Output the [X, Y] coordinate of the center of the cell containing the given text.  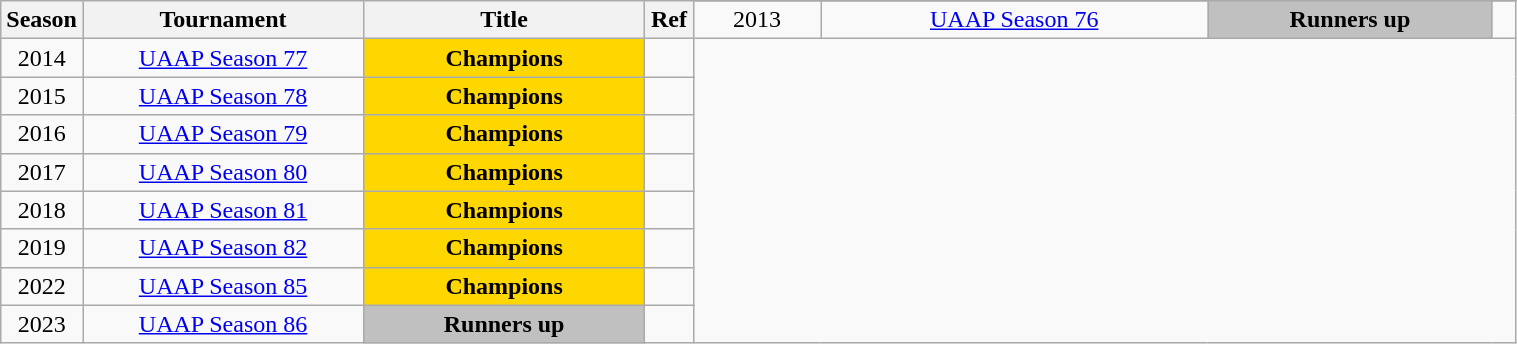
UAAP Season 86 [222, 324]
UAAP Season 81 [222, 210]
Title [504, 20]
2022 [42, 286]
2014 [42, 58]
Ref [670, 20]
2016 [42, 134]
2018 [42, 210]
UAAP Season 80 [222, 172]
UAAP Season 78 [222, 96]
2023 [42, 324]
Season [42, 20]
UAAP Season 82 [222, 248]
UAAP Season 85 [222, 286]
2017 [42, 172]
UAAP Season 77 [222, 58]
UAAP Season 79 [222, 134]
2013 [756, 20]
2015 [42, 96]
Tournament [222, 20]
UAAP Season 76 [1014, 20]
2019 [42, 248]
